For the text-containing cell, return its midpoint in [x, y] coordinate format. 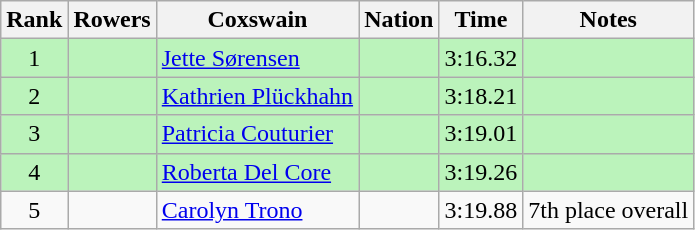
2 [34, 96]
Roberta Del Core [257, 172]
3 [34, 134]
Carolyn Trono [257, 210]
Coxswain [257, 20]
3:18.21 [481, 96]
Notes [608, 20]
3:16.32 [481, 58]
5 [34, 210]
Patricia Couturier [257, 134]
4 [34, 172]
Jette Sørensen [257, 58]
Rank [34, 20]
3:19.88 [481, 210]
7th place overall [608, 210]
1 [34, 58]
3:19.26 [481, 172]
Time [481, 20]
Kathrien Plückhahn [257, 96]
Nation [399, 20]
Rowers [112, 20]
3:19.01 [481, 134]
